Output the [X, Y] coordinate of the center of the cell containing the given text.  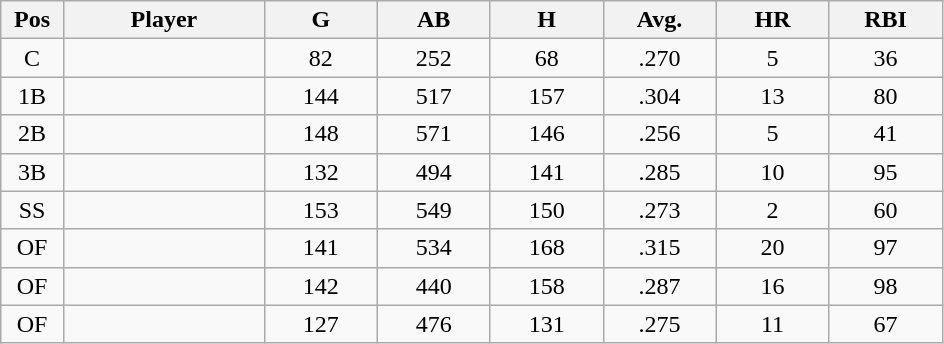
153 [320, 210]
146 [546, 134]
41 [886, 134]
13 [772, 96]
158 [546, 286]
G [320, 20]
AB [434, 20]
98 [886, 286]
.275 [660, 324]
571 [434, 134]
150 [546, 210]
Avg. [660, 20]
494 [434, 172]
.287 [660, 286]
1B [32, 96]
36 [886, 58]
11 [772, 324]
H [546, 20]
157 [546, 96]
97 [886, 248]
3B [32, 172]
Pos [32, 20]
10 [772, 172]
67 [886, 324]
.315 [660, 248]
144 [320, 96]
HR [772, 20]
534 [434, 248]
16 [772, 286]
131 [546, 324]
148 [320, 134]
82 [320, 58]
60 [886, 210]
142 [320, 286]
C [32, 58]
127 [320, 324]
.270 [660, 58]
20 [772, 248]
132 [320, 172]
549 [434, 210]
440 [434, 286]
.304 [660, 96]
517 [434, 96]
80 [886, 96]
.285 [660, 172]
68 [546, 58]
168 [546, 248]
RBI [886, 20]
.256 [660, 134]
95 [886, 172]
476 [434, 324]
2 [772, 210]
.273 [660, 210]
2B [32, 134]
Player [164, 20]
252 [434, 58]
SS [32, 210]
